Locate the cell with the specified text and output its [x, y] center coordinate. 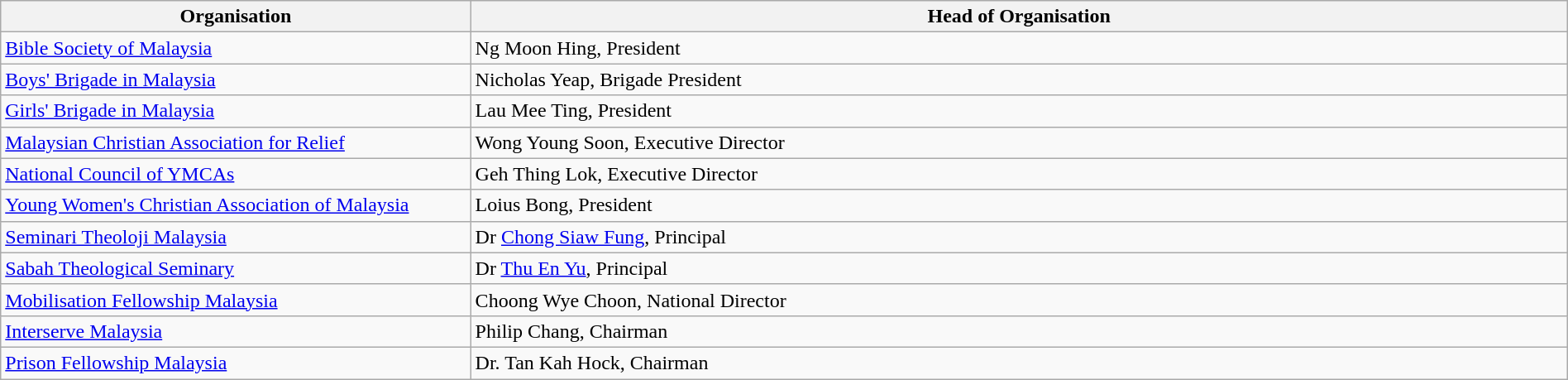
Interserve Malaysia [236, 331]
Lau Mee Ting, President [1019, 111]
Dr. Tan Kah Hock, Chairman [1019, 363]
National Council of YMCAs [236, 174]
Prison Fellowship Malaysia [236, 363]
Ng Moon Hing, President [1019, 48]
Choong Wye Choon, National Director [1019, 300]
Malaysian Christian Association for Relief [236, 142]
Sabah Theological Seminary [236, 268]
Philip Chang, Chairman [1019, 331]
Geh Thing Lok, Executive Director [1019, 174]
Dr Thu En Yu, Principal [1019, 268]
Organisation [236, 17]
Young Women's Christian Association of Malaysia [236, 205]
Girls' Brigade in Malaysia [236, 111]
Wong Young Soon, Executive Director [1019, 142]
Boys' Brigade in Malaysia [236, 79]
Seminari Theoloji Malaysia [236, 237]
Dr Chong Siaw Fung, Principal [1019, 237]
Mobilisation Fellowship Malaysia [236, 300]
Loius Bong, President [1019, 205]
Nicholas Yeap, Brigade President [1019, 79]
Head of Organisation [1019, 17]
Bible Society of Malaysia [236, 48]
